From the cell containing the given text, extract its center point as (x, y) coordinate. 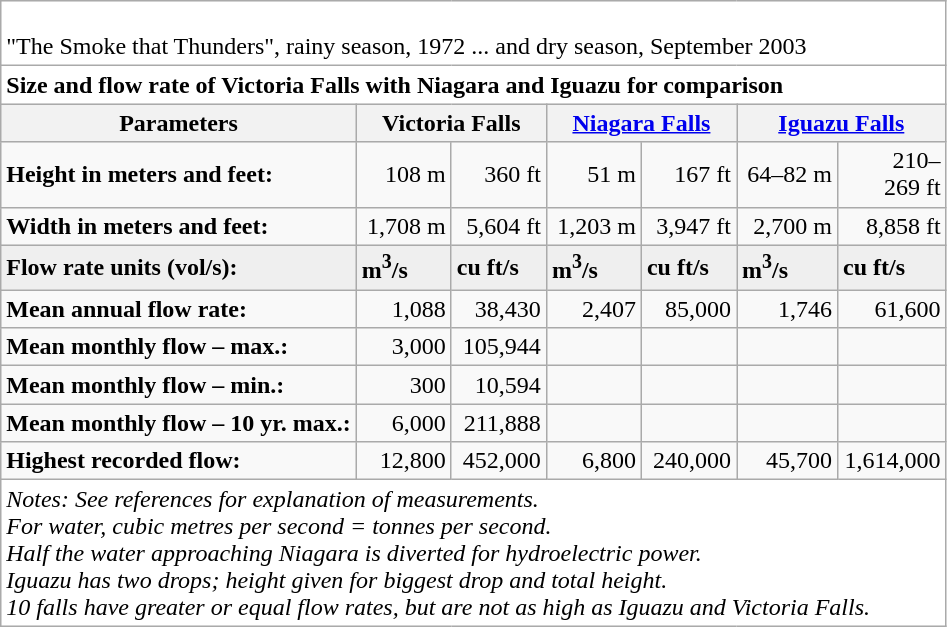
Height in meters and feet: (179, 174)
64–82 m (786, 174)
1,088 (404, 309)
Width in meters and feet: (179, 226)
105,944 (498, 347)
Mean monthly flow – max.: (179, 347)
6,800 (594, 461)
Victoria Falls (451, 123)
"The Smoke that Thunders", rainy season, 1972 ... and dry season, September 2003 (474, 34)
360 ft (498, 174)
45,700 (786, 461)
2,700 m (786, 226)
1,614,000 (892, 461)
Mean monthly flow – 10 yr. max.: (179, 423)
85,000 (688, 309)
Mean monthly flow – min.: (179, 385)
Mean annual flow rate: (179, 309)
38,430 (498, 309)
3,000 (404, 347)
6,000 (404, 423)
51 m (594, 174)
61,600 (892, 309)
8,858 ft (892, 226)
1,746 (786, 309)
Highest recorded flow: (179, 461)
1,203 m (594, 226)
210–269 ft (892, 174)
Size and flow rate of Victoria Falls with Niagara and Iguazu for comparison (474, 85)
452,000 (498, 461)
167 ft (688, 174)
10,594 (498, 385)
108 m (404, 174)
240,000 (688, 461)
2,407 (594, 309)
Parameters (179, 123)
Niagara Falls (641, 123)
5,604 ft (498, 226)
3,947 ft (688, 226)
300 (404, 385)
1,708 m (404, 226)
Flow rate units (vol/s): (179, 268)
211,888 (498, 423)
Iguazu Falls (841, 123)
12,800 (404, 461)
